Provide the [X, Y] coordinate of the cell's center where the given text is located.  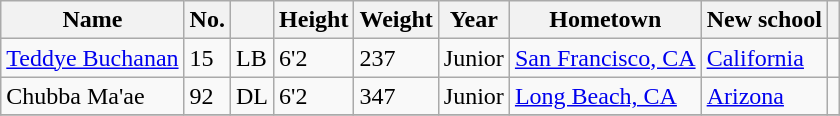
Height [314, 20]
Chubba Ma'ae [92, 96]
California [764, 58]
No. [207, 20]
Weight [396, 20]
New school [764, 20]
Teddye Buchanan [92, 58]
237 [396, 58]
LB [252, 58]
Arizona [764, 96]
Name [92, 20]
Long Beach, CA [605, 96]
Hometown [605, 20]
Year [474, 20]
San Francisco, CA [605, 58]
DL [252, 96]
347 [396, 96]
92 [207, 96]
15 [207, 58]
